Detect which cell encompasses the target text, then output its (x, y) center coordinate. 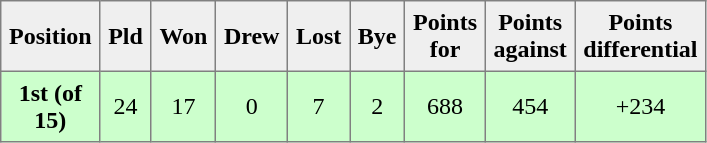
17 (184, 106)
454 (530, 106)
0 (252, 106)
7 (319, 106)
Lost (319, 36)
+234 (640, 106)
Points differential (640, 36)
Pld (126, 36)
1st (of 15) (50, 106)
Position (50, 36)
688 (446, 106)
Won (184, 36)
Drew (252, 36)
2 (378, 106)
Points against (530, 36)
Points for (446, 36)
24 (126, 106)
Bye (378, 36)
